Extract the [X, Y] coordinate from the center of the cell holding the provided text.  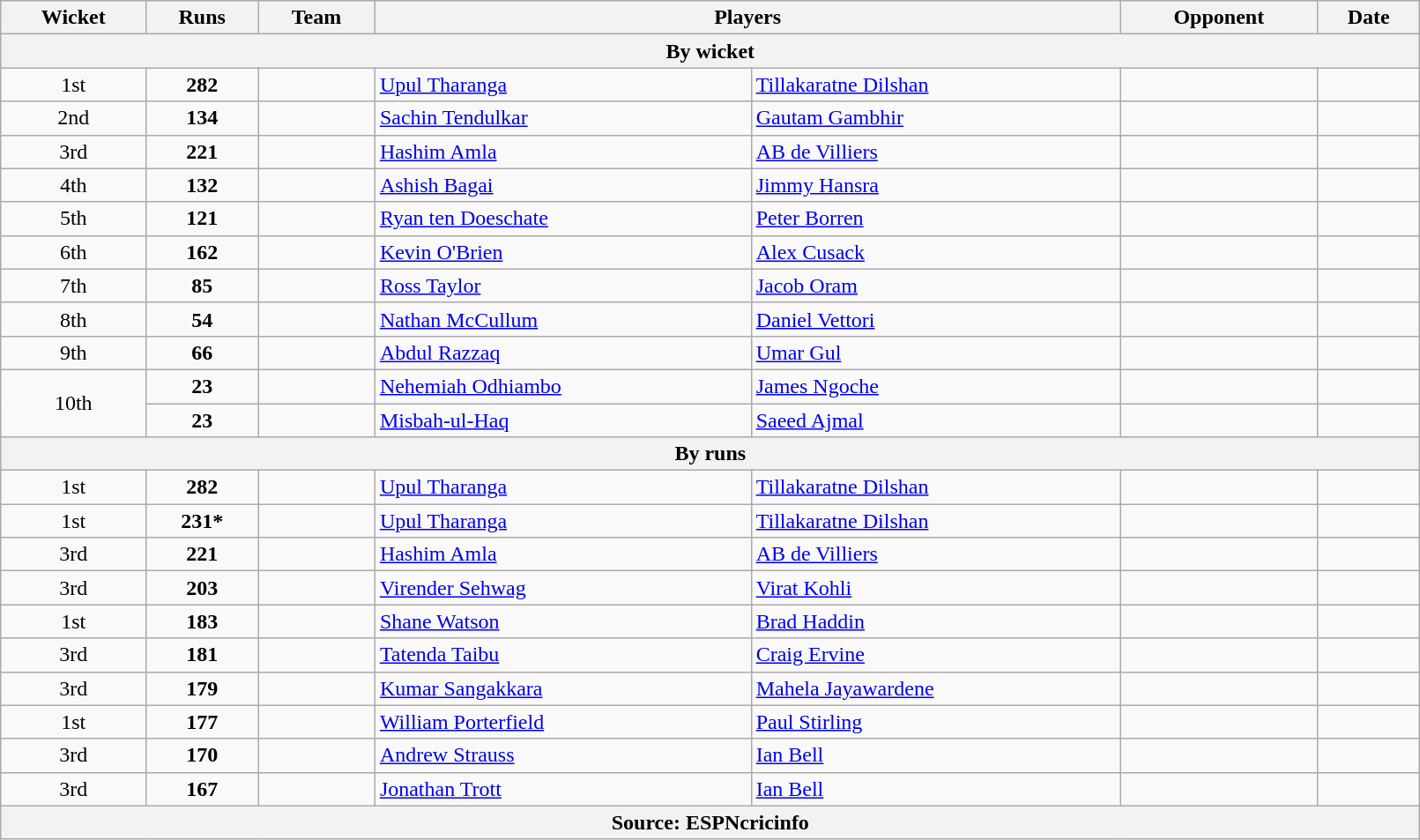
162 [203, 252]
William Porterfield [562, 722]
4th [74, 185]
9th [74, 353]
Alex Cusack [936, 252]
Date [1369, 18]
Nathan McCullum [562, 319]
Andrew Strauss [562, 755]
Gautam Gambhir [936, 118]
6th [74, 252]
5th [74, 219]
Paul Stirling [936, 722]
170 [203, 755]
132 [203, 185]
Umar Gul [936, 353]
167 [203, 789]
Craig Ervine [936, 655]
By runs [710, 454]
Jimmy Hansra [936, 185]
Shane Watson [562, 621]
Tatenda Taibu [562, 655]
Sachin Tendulkar [562, 118]
10th [74, 403]
Misbah-ul-Haq [562, 420]
Team [317, 18]
177 [203, 722]
Kevin O'Brien [562, 252]
8th [74, 319]
Wicket [74, 18]
James Ngoche [936, 386]
134 [203, 118]
Runs [203, 18]
Virender Sehwag [562, 588]
Mahela Jayawardene [936, 688]
183 [203, 621]
Opponent [1219, 18]
Players [747, 18]
Daniel Vettori [936, 319]
85 [203, 286]
121 [203, 219]
231* [203, 521]
Virat Kohli [936, 588]
181 [203, 655]
Source: ESPNcricinfo [710, 822]
Peter Borren [936, 219]
66 [203, 353]
Jacob Oram [936, 286]
7th [74, 286]
Ashish Bagai [562, 185]
Saeed Ajmal [936, 420]
Ryan ten Doeschate [562, 219]
Brad Haddin [936, 621]
Abdul Razzaq [562, 353]
Kumar Sangakkara [562, 688]
Ross Taylor [562, 286]
179 [203, 688]
2nd [74, 118]
54 [203, 319]
Nehemiah Odhiambo [562, 386]
203 [203, 588]
Jonathan Trott [562, 789]
By wicket [710, 51]
